Provide the [x, y] coordinate of the cell's center where the given text is located.  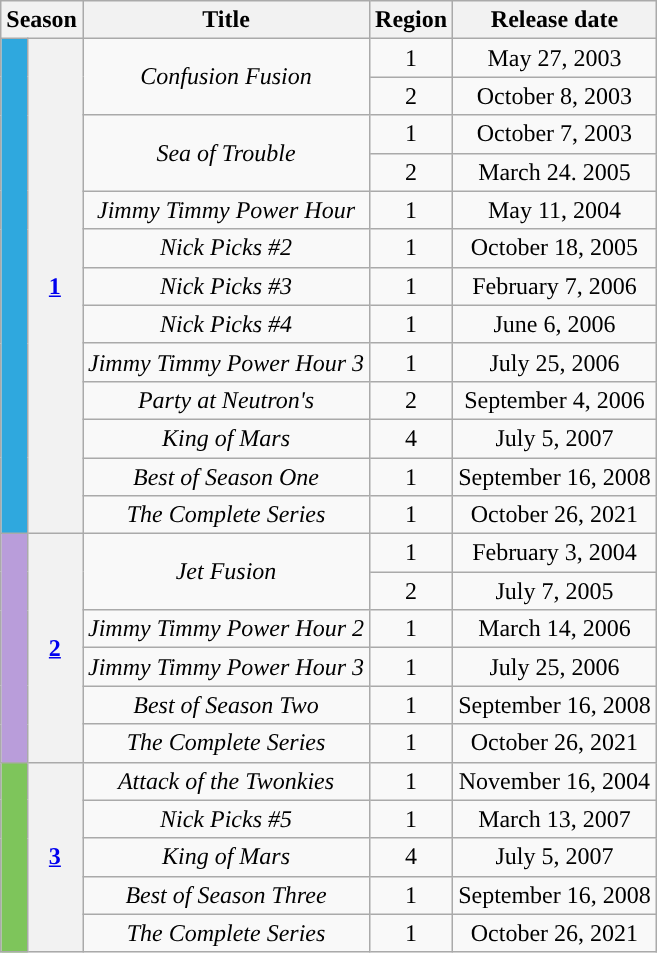
March 14, 2006 [555, 629]
March 13, 2007 [555, 819]
Jet Fusion [226, 572]
Jimmy Timmy Power Hour 2 [226, 629]
November 16, 2004 [555, 781]
3 [54, 857]
Nick Picks #3 [226, 286]
Nick Picks #2 [226, 248]
October 18, 2005 [555, 248]
October 8, 2003 [555, 96]
Attack of the Twonkies [226, 781]
Best of Season One [226, 477]
Jimmy Timmy Power Hour [226, 210]
June 6, 2006 [555, 324]
Nick Picks #4 [226, 324]
Sea of Trouble [226, 153]
Nick Picks #5 [226, 819]
Best of Season Two [226, 705]
October 7, 2003 [555, 134]
Title [226, 20]
May 11, 2004 [555, 210]
July 7, 2005 [555, 591]
May 27, 2003 [555, 58]
February 3, 2004 [555, 553]
Release date [555, 20]
Party at Neutron's [226, 400]
September 4, 2006 [555, 400]
Confusion Fusion [226, 77]
March 24. 2005 [555, 172]
Best of Season Three [226, 895]
Region [412, 20]
February 7, 2006 [555, 286]
Season [42, 20]
